Search for the cell housing the specified text and yield its [x, y] center coordinate. 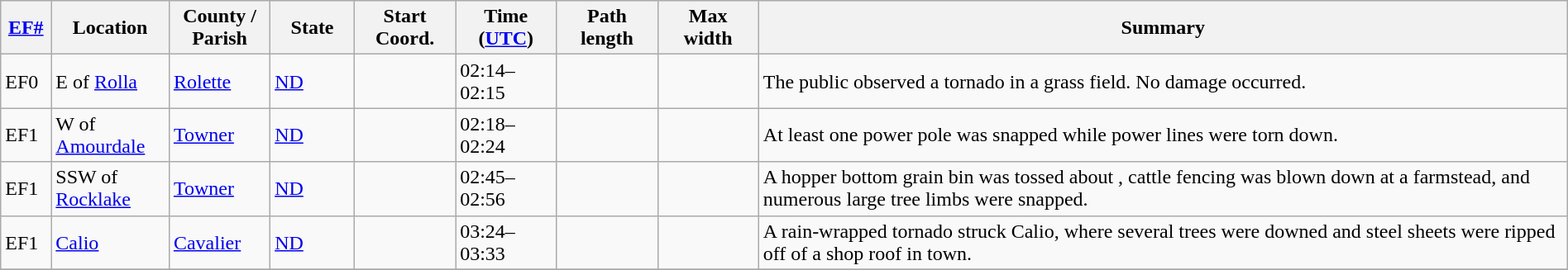
W of Amourdale [111, 135]
A rain-wrapped tornado struck Calio, where several trees were downed and steel sheets were ripped off of a shop roof in town. [1163, 243]
02:45–02:56 [506, 188]
The public observed a tornado in a grass field. No damage occurred. [1163, 81]
EF# [26, 28]
State [313, 28]
SSW of Rocklake [111, 188]
A hopper bottom grain bin was tossed about , cattle fencing was blown down at a farmstead, and numerous large tree limbs were snapped. [1163, 188]
Summary [1163, 28]
County / Parish [219, 28]
E of Rolla [111, 81]
Start Coord. [404, 28]
EF0 [26, 81]
Calio [111, 243]
Max width [708, 28]
02:18–02:24 [506, 135]
Path length [607, 28]
Time (UTC) [506, 28]
At least one power pole was snapped while power lines were torn down. [1163, 135]
02:14–02:15 [506, 81]
03:24–03:33 [506, 243]
Location [111, 28]
Cavalier [219, 243]
Rolette [219, 81]
